Determine the (x, y) coordinate at the center of the cell enclosing the given text.  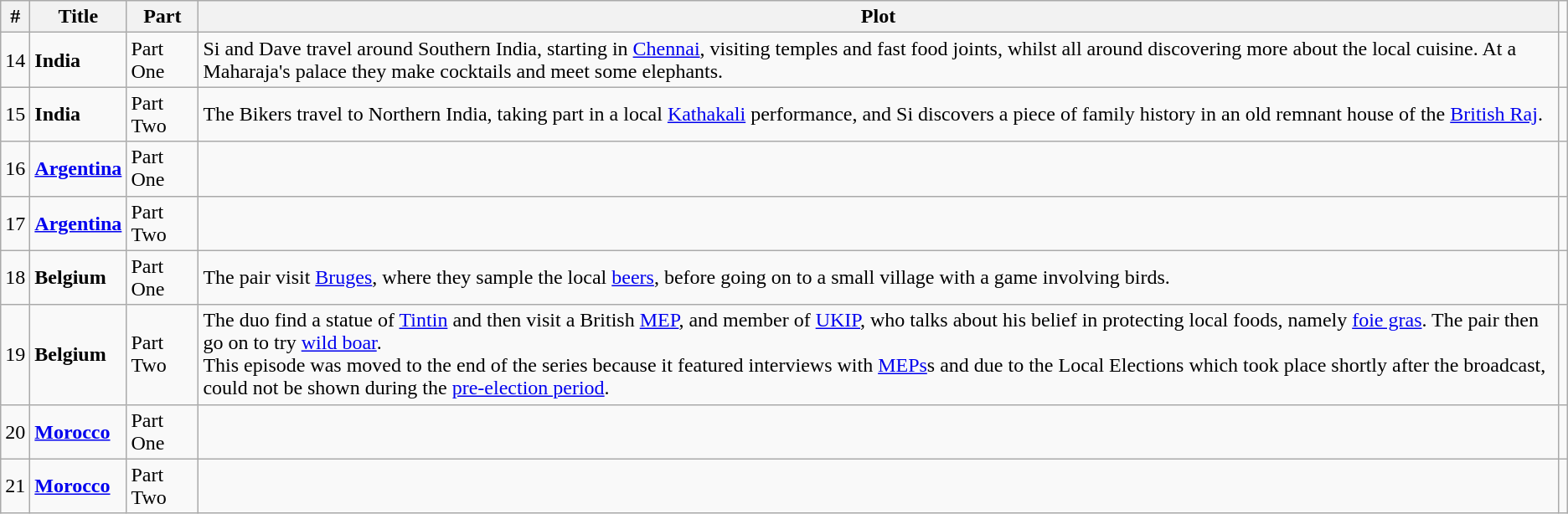
17 (15, 223)
16 (15, 169)
15 (15, 114)
Part (162, 17)
# (15, 17)
20 (15, 432)
The pair visit Bruges, where they sample the local beers, before going on to a small village with a game involving birds. (878, 278)
18 (15, 278)
14 (15, 60)
21 (15, 486)
19 (15, 355)
Title (79, 17)
Plot (878, 17)
